Determine the [X, Y] coordinate at the center of the cell enclosing the given text.  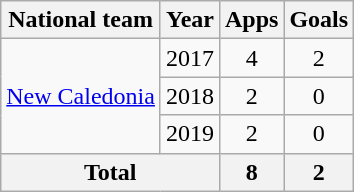
2017 [190, 58]
8 [251, 172]
2018 [190, 96]
Total [110, 172]
4 [251, 58]
Apps [251, 20]
2019 [190, 134]
Year [190, 20]
New Caledonia [81, 96]
Goals [319, 20]
National team [81, 20]
